From the cell containing the given text, extract its center point as (X, Y) coordinate. 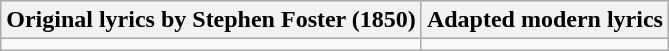
Adapted modern lyrics (544, 20)
Original lyrics by Stephen Foster (1850) (212, 20)
